For the text-containing cell, return its midpoint in [x, y] coordinate format. 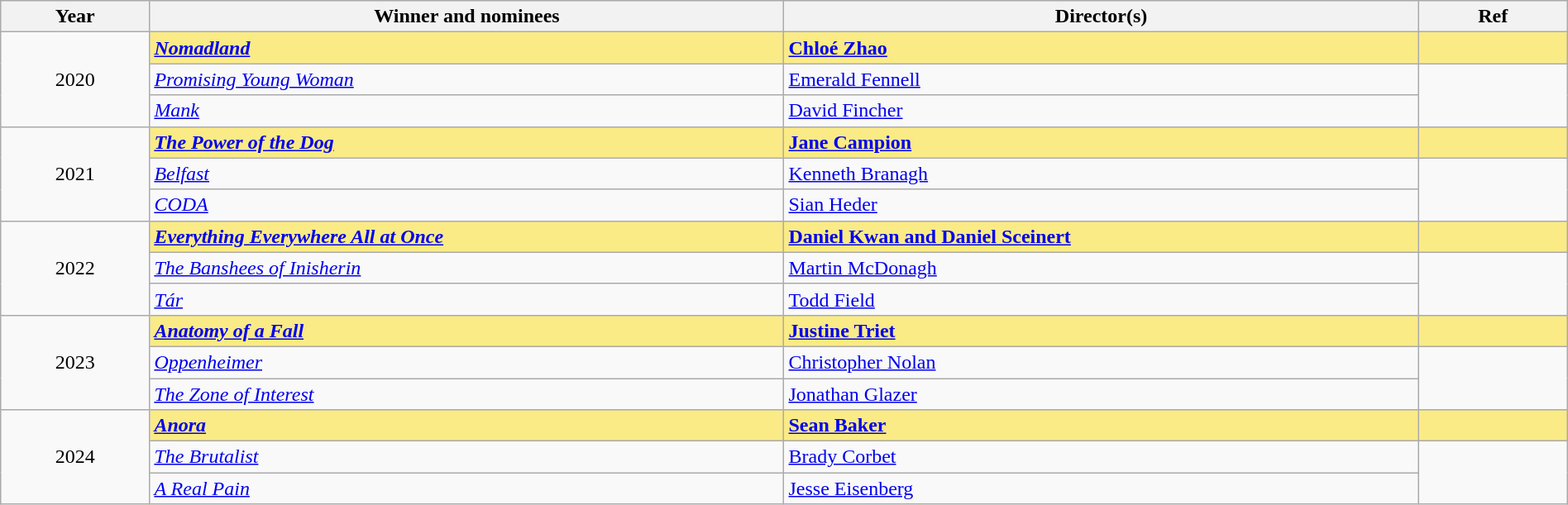
Chloé Zhao [1102, 48]
Anatomy of a Fall [466, 331]
Belfast [466, 174]
Year [75, 17]
David Fincher [1102, 111]
Emerald Fennell [1102, 79]
2021 [75, 174]
The Brutalist [466, 457]
Oppenheimer [466, 362]
Jesse Eisenberg [1102, 488]
Mank [466, 111]
Sean Baker [1102, 426]
Christopher Nolan [1102, 362]
Sian Heder [1102, 205]
Jonathan Glazer [1102, 394]
Anora [466, 426]
Tár [466, 299]
Martin McDonagh [1102, 268]
2020 [75, 79]
Nomadland [466, 48]
2023 [75, 362]
Kenneth Branagh [1102, 174]
Jane Campion [1102, 142]
2022 [75, 268]
CODA [466, 205]
Todd Field [1102, 299]
Everything Everywhere All at Once [466, 236]
The Banshees of Inisherin [466, 268]
Brady Corbet [1102, 457]
The Zone of Interest [466, 394]
The Power of the Dog [466, 142]
Winner and nominees [466, 17]
Director(s) [1102, 17]
2024 [75, 457]
Justine Triet [1102, 331]
A Real Pain [466, 488]
Ref [1493, 17]
Daniel Kwan and Daniel Sceinert [1102, 236]
Promising Young Woman [466, 79]
